For the text-containing cell, return its midpoint in [x, y] coordinate format. 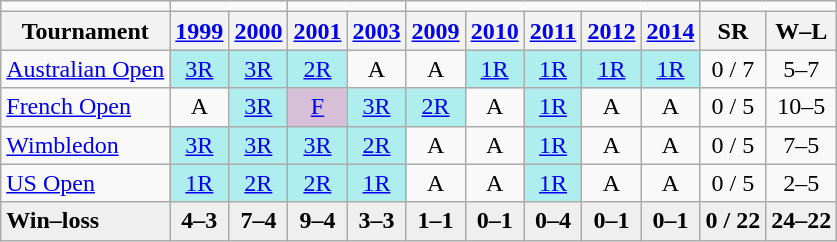
SR [733, 31]
French Open [86, 107]
2–5 [802, 183]
0 / 22 [733, 221]
F [318, 107]
1999 [200, 31]
2010 [494, 31]
2009 [436, 31]
10–5 [802, 107]
0 / 7 [733, 69]
9–4 [318, 221]
W–L [802, 31]
Australian Open [86, 69]
Wimbledon [86, 145]
7–4 [258, 221]
5–7 [802, 69]
7–5 [802, 145]
24–22 [802, 221]
4–3 [200, 221]
US Open [86, 183]
Tournament [86, 31]
2014 [670, 31]
1–1 [436, 221]
3–3 [376, 221]
2000 [258, 31]
2011 [553, 31]
2001 [318, 31]
2003 [376, 31]
Win–loss [86, 221]
0–4 [553, 221]
2012 [612, 31]
